Return (X, Y) of the center of cell containing provided text 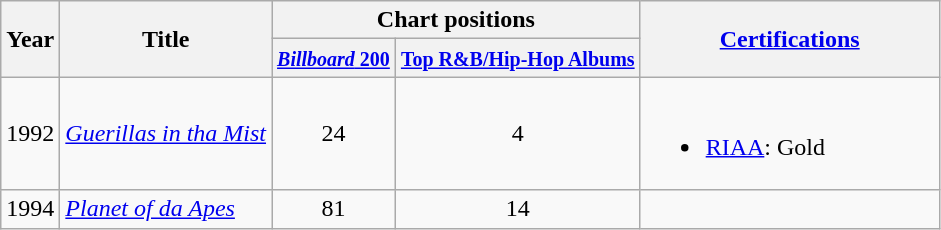
Guerillas in tha Mist (166, 134)
4 (518, 134)
81 (334, 209)
Top R&B/Hip-Hop Albums (518, 58)
Billboard 200 (334, 58)
Chart positions (456, 20)
Year (30, 39)
1994 (30, 209)
24 (334, 134)
1992 (30, 134)
14 (518, 209)
RIAA: Gold (790, 134)
Planet of da Apes (166, 209)
Title (166, 39)
Certifications (790, 39)
